Return [x, y] of the center of cell containing provided text 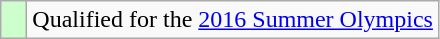
Qualified for the 2016 Summer Olympics [233, 20]
